Extract the (x, y) coordinate from the center of the cell holding the provided text.  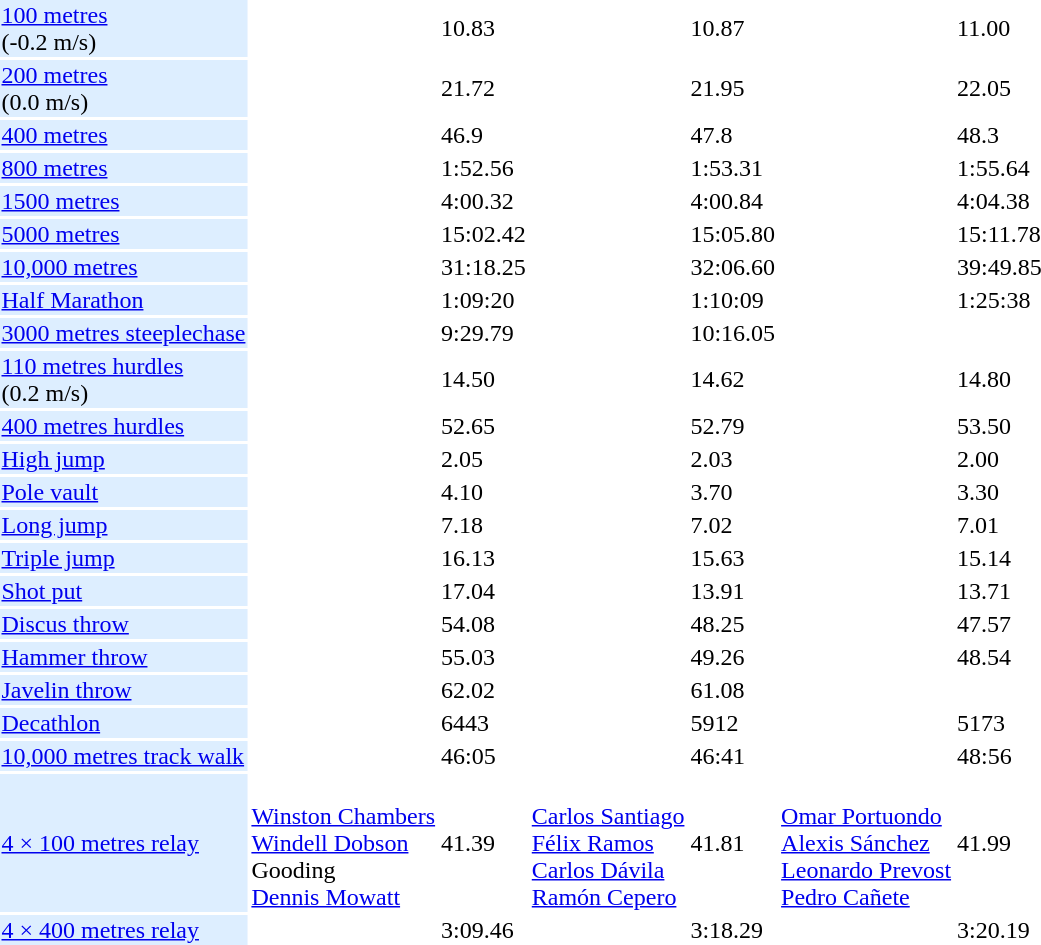
2.05 (484, 459)
46:05 (484, 756)
4:00.84 (733, 201)
4 × 400 metres relay (124, 930)
21.95 (733, 88)
5912 (733, 723)
15.63 (733, 558)
Shot put (124, 591)
1:10:09 (733, 300)
4:00.32 (484, 201)
7.18 (484, 525)
Javelin throw (124, 690)
Long jump (124, 525)
400 metres (124, 135)
49.26 (733, 657)
62.02 (484, 690)
1:52.56 (484, 168)
31:18.25 (484, 267)
13.91 (733, 591)
800 metres (124, 168)
6443 (484, 723)
100 metres (-0.2 m/s) (124, 28)
15:02.42 (484, 234)
5000 metres (124, 234)
16.13 (484, 558)
Hammer throw (124, 657)
Winston Chambers Windell Dobson Gooding Dennis Mowatt (344, 843)
Pole vault (124, 492)
61.08 (733, 690)
Omar Portuondo Alexis Sánchez Leonardo Prevost Pedro Cañete (866, 843)
14.50 (484, 380)
Decathlon (124, 723)
High jump (124, 459)
400 metres hurdles (124, 426)
4 × 100 metres relay (124, 843)
3:18.29 (733, 930)
47.8 (733, 135)
52.65 (484, 426)
1500 metres (124, 201)
17.04 (484, 591)
54.08 (484, 624)
9:29.79 (484, 333)
41.39 (484, 843)
21.72 (484, 88)
10,000 metres track walk (124, 756)
110 metres hurdles (0.2 m/s) (124, 380)
46:41 (733, 756)
Discus throw (124, 624)
55.03 (484, 657)
1:53.31 (733, 168)
10:16.05 (733, 333)
7.02 (733, 525)
10.83 (484, 28)
Half Marathon (124, 300)
41.81 (733, 843)
Carlos Santiago Félix Ramos Carlos Dávila Ramón Cepero (608, 843)
200 metres (0.0 m/s) (124, 88)
1:09:20 (484, 300)
15:05.80 (733, 234)
46.9 (484, 135)
3:09.46 (484, 930)
3000 metres steeplechase (124, 333)
4.10 (484, 492)
14.62 (733, 380)
10.87 (733, 28)
52.79 (733, 426)
2.03 (733, 459)
48.25 (733, 624)
10,000 metres (124, 267)
32:06.60 (733, 267)
Triple jump (124, 558)
3.70 (733, 492)
